Locate the cell with the specified text and output its (x, y) center coordinate. 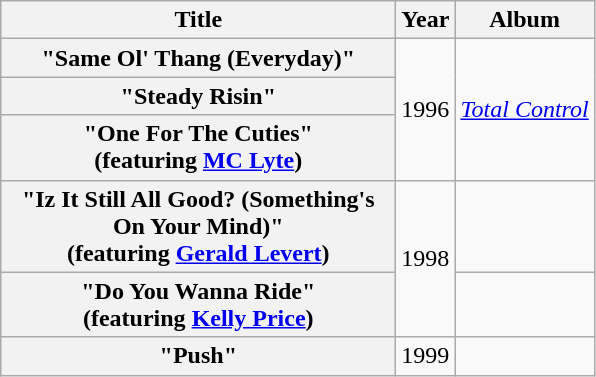
1998 (426, 258)
"Do You Wanna Ride"(featuring Kelly Price) (198, 304)
"One For The Cuties"(featuring MC Lyte) (198, 148)
"Same Ol' Thang (Everyday)" (198, 58)
Total Control (524, 110)
Album (524, 20)
"Steady Risin" (198, 96)
"Push" (198, 356)
Year (426, 20)
Title (198, 20)
1996 (426, 110)
"Iz It Still All Good? (Something's On Your Mind)"(featuring Gerald Levert) (198, 226)
1999 (426, 356)
